Locate the cell with the specified text and output its (x, y) center coordinate. 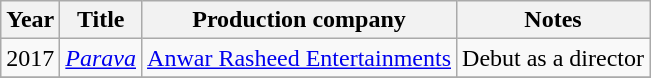
Year (30, 20)
2017 (30, 58)
Anwar Rasheed Entertainments (300, 58)
Notes (554, 20)
Production company (300, 20)
Parava (101, 58)
Debut as a director (554, 58)
Title (101, 20)
